Locate the cell with the specified text and output its (x, y) center coordinate. 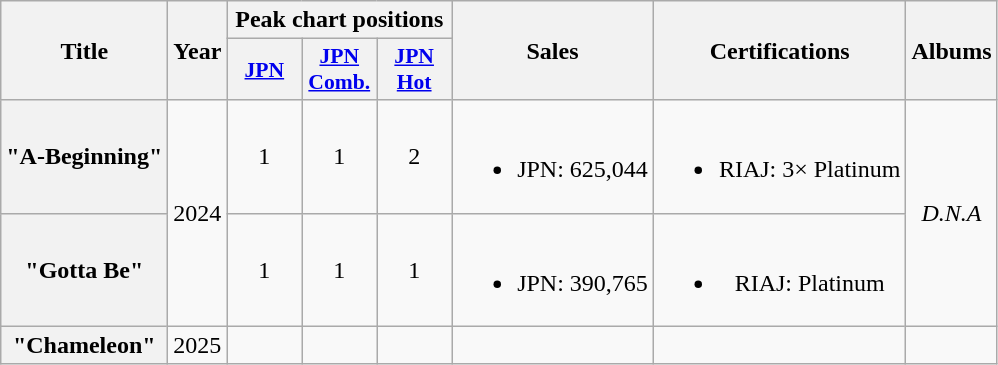
2 (414, 156)
JPN: 625,044 (553, 156)
JPNComb. (340, 70)
JPN: 390,765 (553, 270)
Sales (553, 50)
2024 (198, 213)
JPN (264, 70)
Year (198, 50)
2025 (198, 345)
D.N.A (952, 213)
"A-Beginning" (84, 156)
Title (84, 50)
"Chameleon" (84, 345)
Certifications (780, 50)
JPNHot (414, 70)
RIAJ: Platinum (780, 270)
Albums (952, 50)
RIAJ: 3× Platinum (780, 156)
Peak chart positions (340, 20)
"Gotta Be" (84, 270)
